From the cell containing the given text, extract its center point as (X, Y) coordinate. 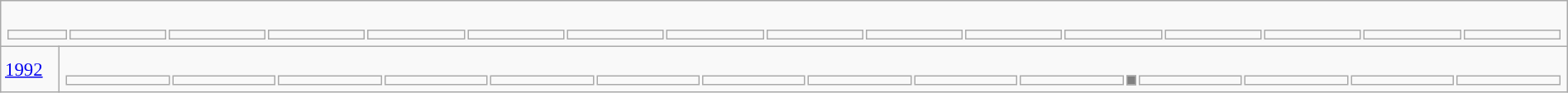
1992 (30, 69)
